Return the [x, y] coordinate for the center point of the cell that contains the specified text.  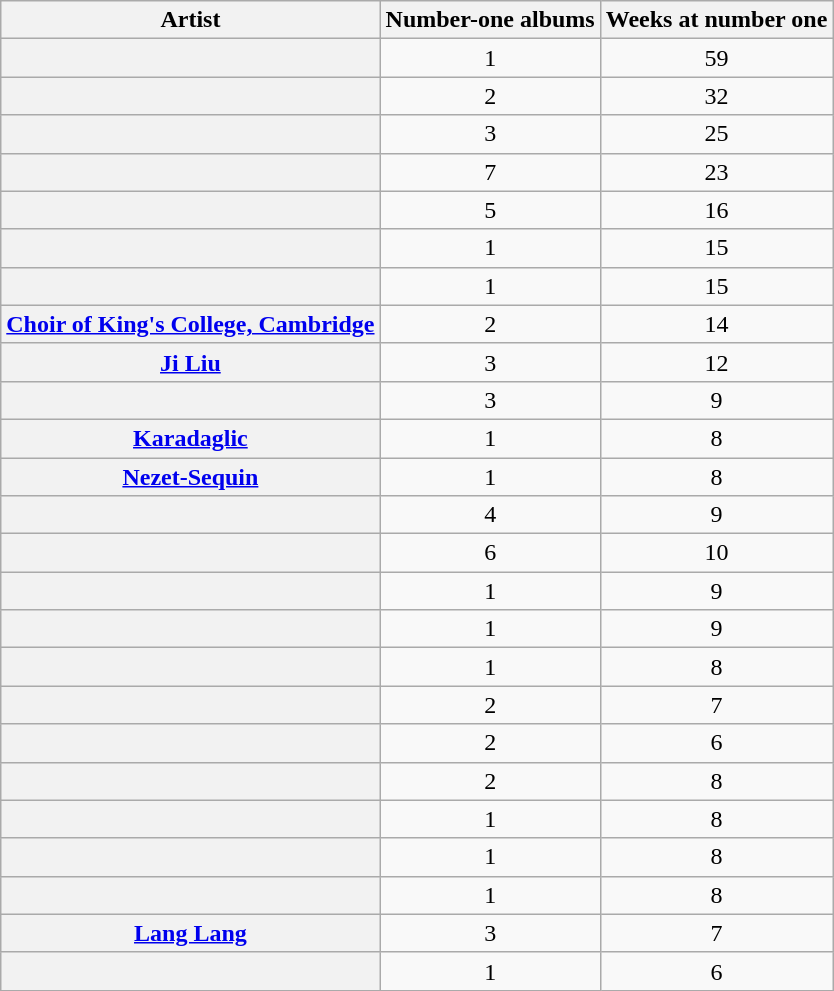
Lang Lang [190, 933]
59 [716, 58]
32 [716, 96]
14 [716, 324]
Weeks at number one [716, 20]
25 [716, 134]
5 [490, 210]
10 [716, 553]
Ji Liu [190, 362]
12 [716, 362]
Nezet-Sequin [190, 477]
4 [490, 515]
23 [716, 172]
Artist [190, 20]
Karadaglic [190, 438]
16 [716, 210]
Number-one albums [490, 20]
Choir of King's College, Cambridge [190, 324]
